Extract the (X, Y) coordinate from the center of the cell holding the provided text.  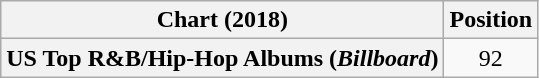
Chart (2018) (222, 20)
92 (491, 58)
Position (491, 20)
US Top R&B/Hip-Hop Albums (Billboard) (222, 58)
